Determine the (x, y) coordinate at the center of the cell enclosing the given text.  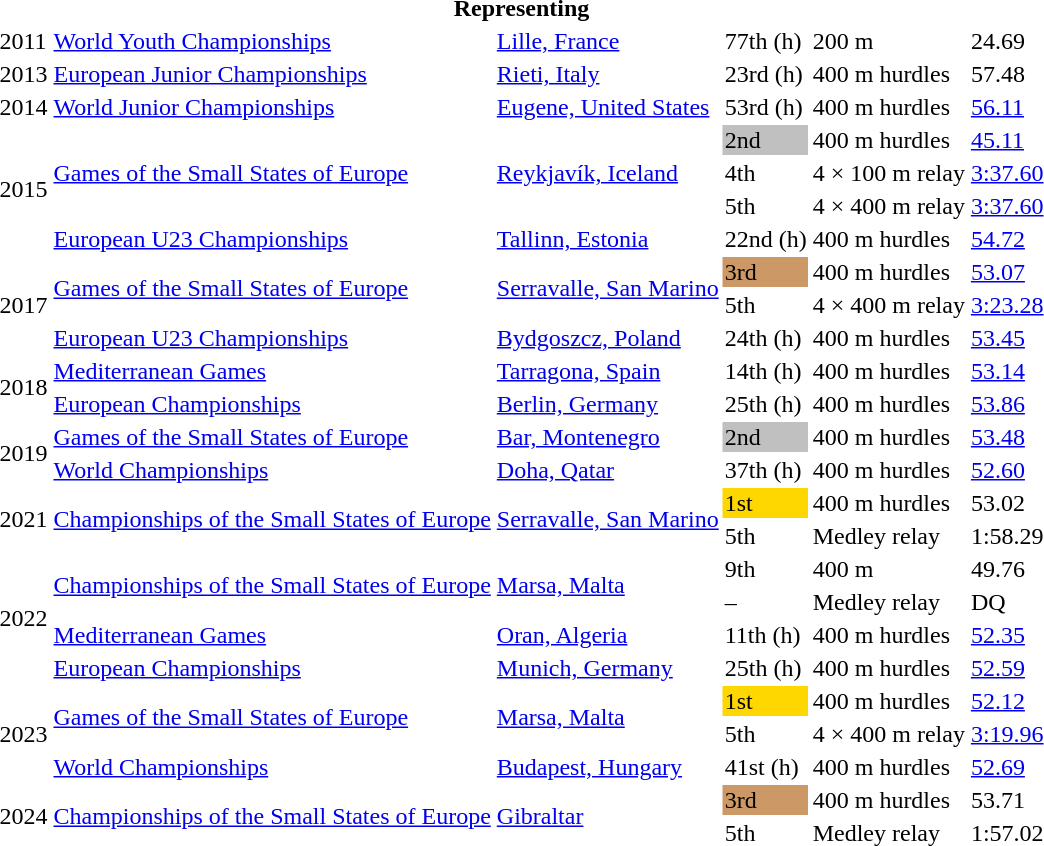
Rieti, Italy (608, 74)
23rd (h) (766, 74)
77th (h) (766, 41)
Budapest, Hungary (608, 767)
200 m (888, 41)
4 × 100 m relay (888, 173)
11th (h) (766, 635)
Reykjavík, Iceland (608, 173)
37th (h) (766, 470)
9th (766, 569)
24th (h) (766, 338)
Tarragona, Spain (608, 371)
World Junior Championships (272, 107)
Tallinn, Estonia (608, 239)
Eugene, United States (608, 107)
European Junior Championships (272, 74)
53rd (h) (766, 107)
Munich, Germany (608, 668)
14th (h) (766, 371)
Bar, Montenegro (608, 437)
41st (h) (766, 767)
400 m (888, 569)
Lille, France (608, 41)
Doha, Qatar (608, 470)
Oran, Algeria (608, 635)
4th (766, 173)
– (766, 602)
Berlin, Germany (608, 404)
22nd (h) (766, 239)
Bydgoszcz, Poland (608, 338)
World Youth Championships (272, 41)
